Extract the (x, y) coordinate from the center of the cell holding the provided text.  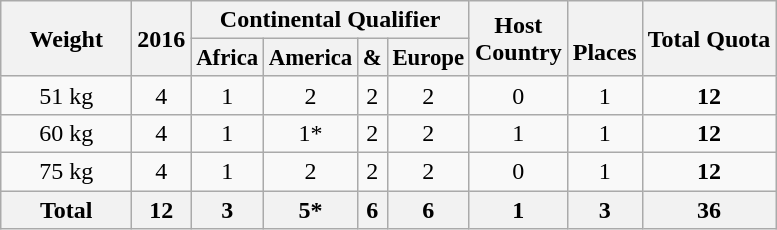
America (310, 58)
Weight (66, 39)
& (373, 58)
HostCountry (518, 39)
60 kg (66, 133)
Places (604, 39)
2016 (162, 39)
Europe (428, 58)
75 kg (66, 172)
Total (66, 210)
Total Quota (709, 39)
1* (310, 133)
Africa (228, 58)
36 (709, 210)
Continental Qualifier (330, 20)
5* (310, 210)
51 kg (66, 95)
